Capture the cell that displays the provided text and extract its [X, Y] central coordinate. 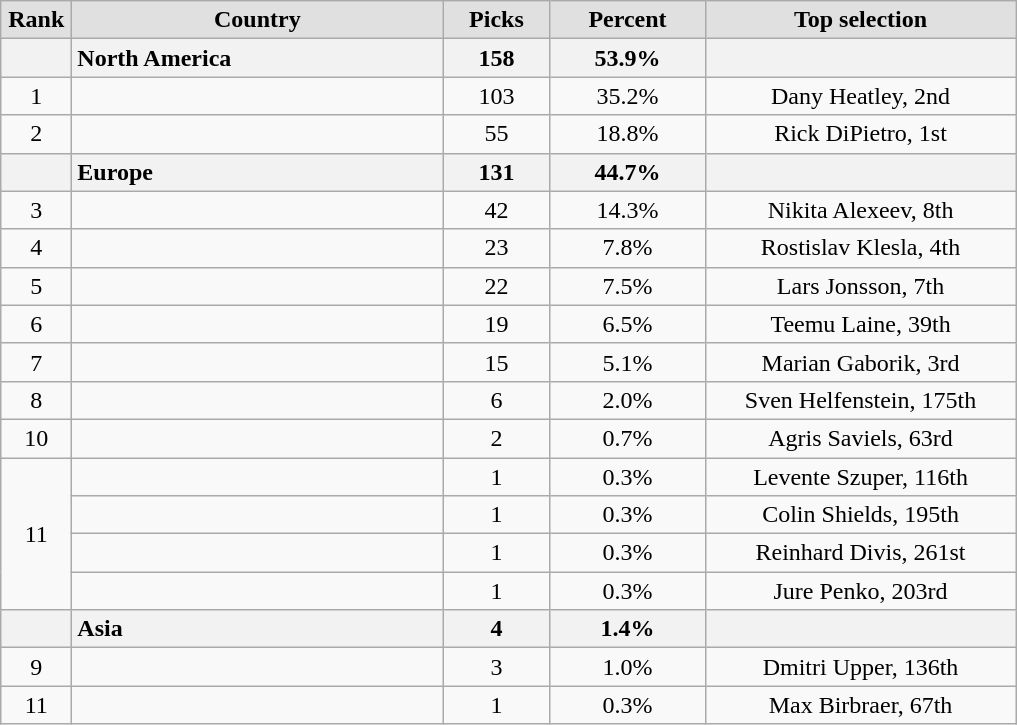
22 [496, 286]
103 [496, 96]
35.2% [628, 96]
Colin Shields, 195th [860, 515]
Top selection [860, 20]
158 [496, 58]
Sven Helfenstein, 175th [860, 400]
1.4% [628, 629]
44.7% [628, 172]
Rostislav Klesla, 4th [860, 248]
18.8% [628, 134]
Europe [258, 172]
8 [36, 400]
Marian Gaborik, 3rd [860, 362]
7.8% [628, 248]
Dmitri Upper, 136th [860, 667]
9 [36, 667]
42 [496, 210]
Rick DiPietro, 1st [860, 134]
5.1% [628, 362]
Rank [36, 20]
19 [496, 324]
0.7% [628, 438]
55 [496, 134]
23 [496, 248]
Picks [496, 20]
Lars Jonsson, 7th [860, 286]
Asia [258, 629]
1.0% [628, 667]
Nikita Alexeev, 8th [860, 210]
Max Birbraer, 67th [860, 705]
7 [36, 362]
2.0% [628, 400]
Agris Saviels, 63rd [860, 438]
10 [36, 438]
14.3% [628, 210]
5 [36, 286]
North America [258, 58]
Percent [628, 20]
53.9% [628, 58]
6.5% [628, 324]
Jure Penko, 203rd [860, 591]
15 [496, 362]
Dany Heatley, 2nd [860, 96]
Levente Szuper, 116th [860, 477]
Reinhard Divis, 261st [860, 553]
7.5% [628, 286]
131 [496, 172]
Country [258, 20]
Teemu Laine, 39th [860, 324]
